Find where the given text appears and provide that cell's center as (x, y) coordinate. 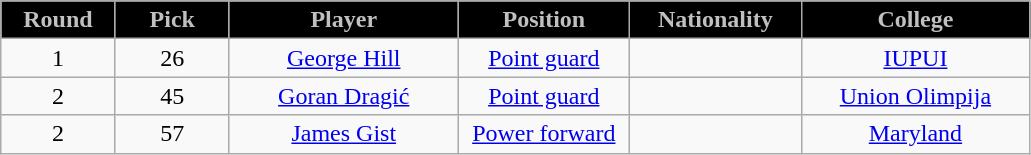
Power forward (544, 134)
1 (58, 58)
Goran Dragić (344, 96)
45 (172, 96)
26 (172, 58)
Player (344, 20)
IUPUI (916, 58)
57 (172, 134)
Pick (172, 20)
Position (544, 20)
George Hill (344, 58)
College (916, 20)
Nationality (716, 20)
Maryland (916, 134)
Union Olimpija (916, 96)
Round (58, 20)
James Gist (344, 134)
